Determine the (X, Y) coordinate at the center of the cell enclosing the given text.  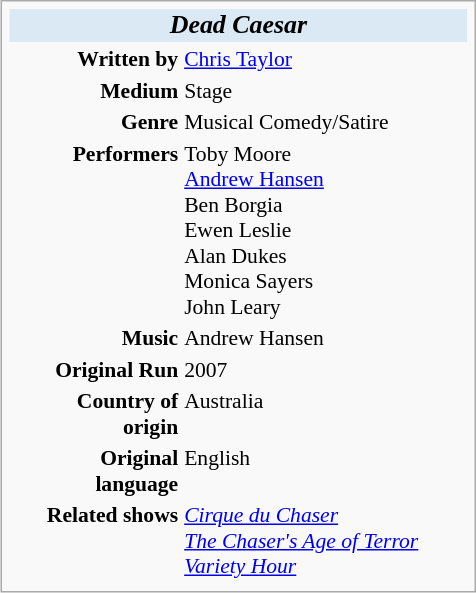
Written by (95, 59)
Musical Comedy/Satire (326, 122)
Genre (95, 122)
Stage (326, 90)
Medium (95, 90)
Music (95, 338)
Original Run (95, 369)
Toby MooreAndrew HansenBen BorgiaEwen LeslieAlan DukesMonica SayersJohn Leary (326, 230)
Cirque du ChaserThe Chaser's Age of Terror Variety Hour (326, 541)
Related shows (95, 541)
English (326, 471)
Original language (95, 471)
Country of origin (95, 414)
Performers (95, 230)
2007 (326, 369)
Chris Taylor (326, 59)
Andrew Hansen (326, 338)
Australia (326, 414)
Dead Caesar (239, 26)
